For the text-containing cell, return its midpoint in [X, Y] coordinate format. 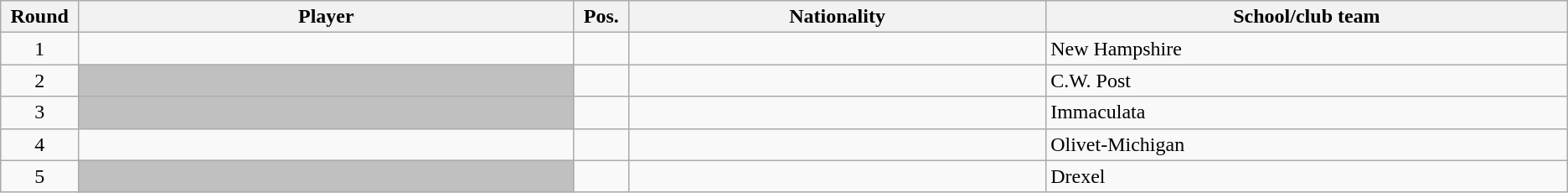
3 [40, 112]
5 [40, 176]
1 [40, 49]
Olivet-Michigan [1307, 144]
C.W. Post [1307, 81]
Immaculata [1307, 112]
Nationality [838, 17]
Round [40, 17]
New Hampshire [1307, 49]
2 [40, 81]
School/club team [1307, 17]
Player [327, 17]
Drexel [1307, 176]
Pos. [601, 17]
4 [40, 144]
